Output the (x, y) coordinate of the center of the cell containing the given text.  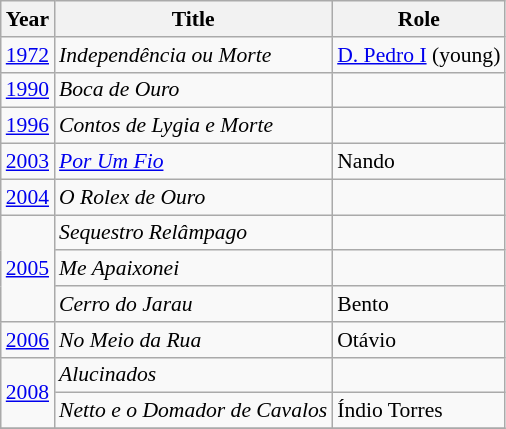
Me Apaixonei (193, 269)
Cerro do Jarau (193, 304)
2005 (28, 268)
Netto e o Domador de Cavalos (193, 411)
Year (28, 19)
Boca de Ouro (193, 90)
1996 (28, 126)
Role (418, 19)
2004 (28, 197)
1972 (28, 55)
O Rolex de Ouro (193, 197)
2003 (28, 162)
Nando (418, 162)
Title (193, 19)
No Meio da Rua (193, 340)
2008 (28, 392)
Por Um Fio (193, 162)
Bento (418, 304)
Independência ou Morte (193, 55)
Sequestro Relâmpago (193, 233)
Alucinados (193, 375)
Contos de Lygia e Morte (193, 126)
Otávio (418, 340)
1990 (28, 90)
2006 (28, 340)
D. Pedro I (young) (418, 55)
Índio Torres (418, 411)
